Search for the cell housing the specified text and yield its [X, Y] center coordinate. 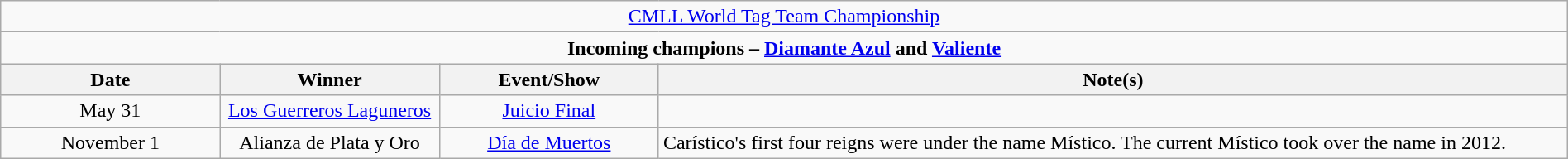
Incoming champions – Diamante Azul and Valiente [784, 48]
CMLL World Tag Team Championship [784, 17]
Event/Show [549, 79]
Date [111, 79]
Alianza de Plata y Oro [329, 142]
Juicio Final [549, 111]
Día de Muertos [549, 142]
Los Guerreros Laguneros [329, 111]
Winner [329, 79]
Carístico's first four reigns were under the name Místico. The current Místico took over the name in 2012. [1113, 142]
May 31 [111, 111]
Note(s) [1113, 79]
November 1 [111, 142]
